Scan for the cell matching the given text and deliver its (x, y) coordinate at center. 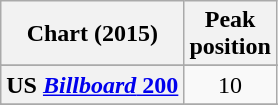
Chart (2015) (92, 34)
Peakposition (230, 34)
10 (230, 85)
US Billboard 200 (92, 85)
